From the cell containing the given text, extract its center point as (x, y) coordinate. 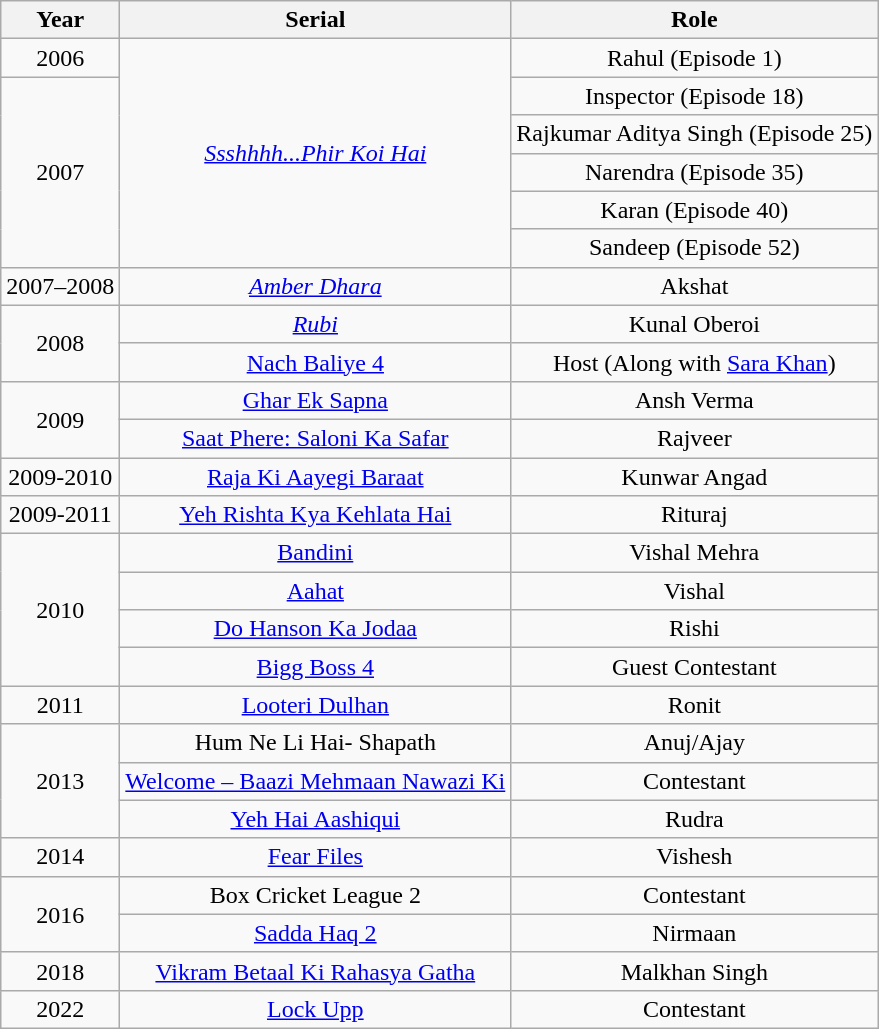
Nirmaan (694, 933)
Ansh Verma (694, 400)
Year (60, 20)
Sandeep (Episode 52) (694, 248)
2007–2008 (60, 286)
2013 (60, 781)
2022 (60, 1009)
Sadda Haq 2 (316, 933)
Yeh Rishta Kya Kehlata Hai (316, 515)
Vishal (694, 591)
Amber Dhara (316, 286)
Bigg Boss 4 (316, 667)
Bandini (316, 553)
Rahul (Episode 1) (694, 58)
Vikram Betaal Ki Rahasya Gatha (316, 971)
Saat Phere: Saloni Ka Safar (316, 438)
Rajveer (694, 438)
Kunal Oberoi (694, 324)
Raja Ki Aayegi Baraat (316, 477)
2016 (60, 914)
Box Cricket League 2 (316, 895)
Host (Along with Sara Khan) (694, 362)
Vishesh (694, 857)
Inspector (Episode 18) (694, 96)
Ronit (694, 705)
2006 (60, 58)
Serial (316, 20)
Anuj/Ajay (694, 743)
Rishi (694, 629)
2011 (60, 705)
Rubi (316, 324)
2010 (60, 610)
Kunwar Angad (694, 477)
Rituraj (694, 515)
Vishal Mehra (694, 553)
Looteri Dulhan (316, 705)
2009-2011 (60, 515)
Lock Upp (316, 1009)
Rudra (694, 819)
Hum Ne Li Hai- Shapath (316, 743)
2008 (60, 343)
Ghar Ek Sapna (316, 400)
2018 (60, 971)
Fear Files (316, 857)
2007 (60, 172)
Welcome – Baazi Mehmaan Nawazi Ki (316, 781)
2009 (60, 419)
Yeh Hai Aashiqui (316, 819)
Karan (Episode 40) (694, 210)
Role (694, 20)
Nach Baliye 4 (316, 362)
Narendra (Episode 35) (694, 172)
Do Hanson Ka Jodaa (316, 629)
Ssshhhh...Phir Koi Hai (316, 153)
Malkhan Singh (694, 971)
2009-2010 (60, 477)
Aahat (316, 591)
Guest Contestant (694, 667)
2014 (60, 857)
Rajkumar Aditya Singh (Episode 25) (694, 134)
Akshat (694, 286)
